Extract the [X, Y] coordinate from the center of the cell holding the provided text.  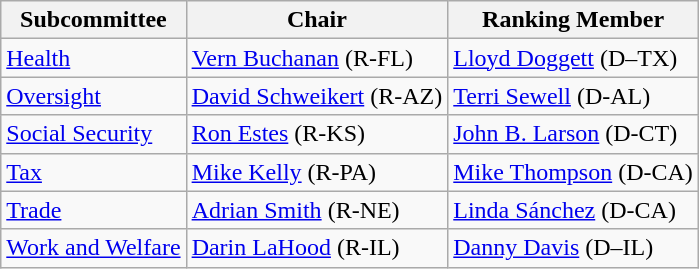
Trade [94, 210]
Health [94, 58]
Chair [317, 20]
Tax [94, 172]
Darin LaHood (R-IL) [317, 248]
John B. Larson (D-CT) [574, 134]
Work and Welfare [94, 248]
Vern Buchanan (R-FL) [317, 58]
Social Security [94, 134]
Mike Thompson (D-CA) [574, 172]
Linda Sánchez (D-CA) [574, 210]
Lloyd Doggett (D–TX) [574, 58]
Terri Sewell (D-AL) [574, 96]
Ron Estes (R-KS) [317, 134]
Subcommittee [94, 20]
Danny Davis (D–IL) [574, 248]
Adrian Smith (R-NE) [317, 210]
David Schweikert (R-AZ) [317, 96]
Ranking Member [574, 20]
Oversight [94, 96]
Mike Kelly (R-PA) [317, 172]
